Detect which cell encompasses the target text, then output its (x, y) center coordinate. 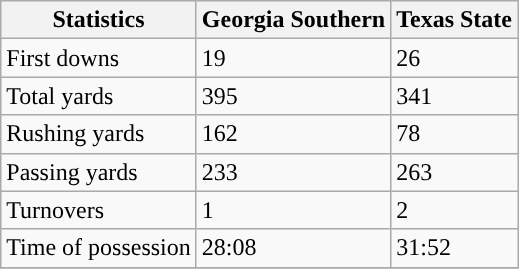
341 (454, 96)
First downs (99, 58)
233 (293, 172)
1 (293, 210)
2 (454, 210)
162 (293, 134)
19 (293, 58)
Turnovers (99, 210)
78 (454, 134)
Rushing yards (99, 134)
Time of possession (99, 248)
Total yards (99, 96)
395 (293, 96)
31:52 (454, 248)
Statistics (99, 20)
Passing yards (99, 172)
28:08 (293, 248)
Georgia Southern (293, 20)
26 (454, 58)
263 (454, 172)
Texas State (454, 20)
